Identify which cell holds the provided text, then report its (x, y) central coordinate. 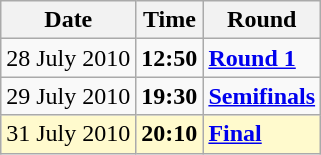
Semifinals (262, 96)
Time (170, 20)
19:30 (170, 96)
29 July 2010 (68, 96)
Final (262, 134)
20:10 (170, 134)
12:50 (170, 58)
Round 1 (262, 58)
31 July 2010 (68, 134)
Date (68, 20)
Round (262, 20)
28 July 2010 (68, 58)
